Detect which cell encompasses the target text, then output its [X, Y] center coordinate. 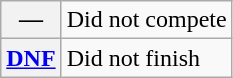
Did not finish [146, 58]
— [31, 20]
Did not compete [146, 20]
DNF [31, 58]
